Scan for the cell matching the given text and deliver its (X, Y) coordinate at center. 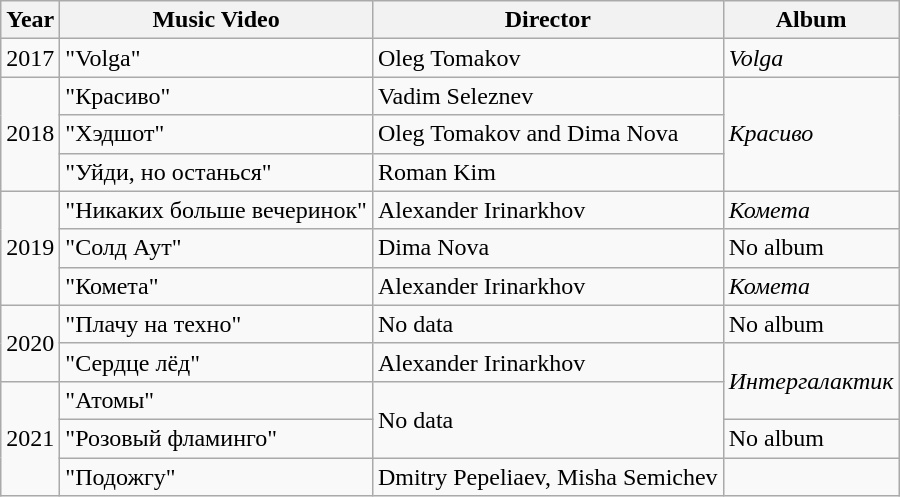
Director (548, 20)
"Атомы" (216, 400)
"Уйди, но останься" (216, 172)
"Подожгу" (216, 477)
2021 (30, 438)
Vadim Seleznev (548, 96)
"Volga" (216, 58)
"Красиво" (216, 96)
Dmitry Pepeliaev, Misha Semichev (548, 477)
Volga (811, 58)
Year (30, 20)
"Солд Аут" (216, 248)
Oleg Tomakov and Dima Nova (548, 134)
2018 (30, 134)
2020 (30, 343)
Oleg Tomakov (548, 58)
"Розовый фламинго" (216, 438)
"Плачу на техно" (216, 324)
2019 (30, 248)
"Комета" (216, 286)
Music Video (216, 20)
"Сердце лёд" (216, 362)
"Никаких больше вечеринок" (216, 210)
Roman Kim (548, 172)
Dima Nova (548, 248)
2017 (30, 58)
"Хэдшот" (216, 134)
Красиво (811, 134)
Интергалактик (811, 381)
Album (811, 20)
